From the cell containing the given text, extract its center point as [x, y] coordinate. 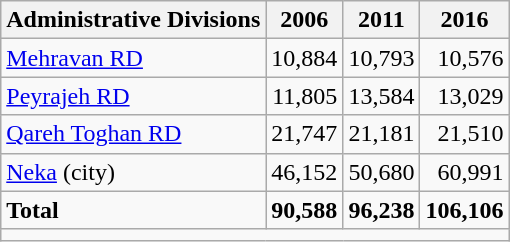
21,747 [304, 134]
13,029 [464, 96]
2006 [304, 20]
21,510 [464, 134]
Total [134, 210]
2011 [382, 20]
46,152 [304, 172]
13,584 [382, 96]
11,805 [304, 96]
10,884 [304, 58]
60,991 [464, 172]
2016 [464, 20]
50,680 [382, 172]
106,106 [464, 210]
Qareh Toghan RD [134, 134]
Mehravan RD [134, 58]
Administrative Divisions [134, 20]
Neka (city) [134, 172]
Peyrajeh RD [134, 96]
10,576 [464, 58]
21,181 [382, 134]
10,793 [382, 58]
90,588 [304, 210]
96,238 [382, 210]
